Scan for the cell matching the given text and deliver its (x, y) coordinate at center. 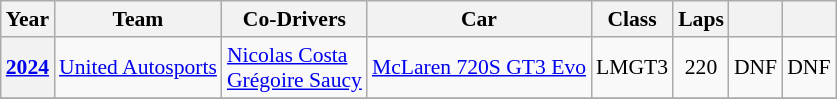
220 (701, 68)
LMGT3 (632, 68)
Nicolas Costa Grégoire Saucy (294, 68)
United Autosports (138, 68)
McLaren 720S GT3 Evo (479, 68)
Laps (701, 19)
Year (28, 19)
2024 (28, 68)
Co-Drivers (294, 19)
Car (479, 19)
Class (632, 19)
Team (138, 19)
